Identify which cell holds the provided text, then report its (x, y) central coordinate. 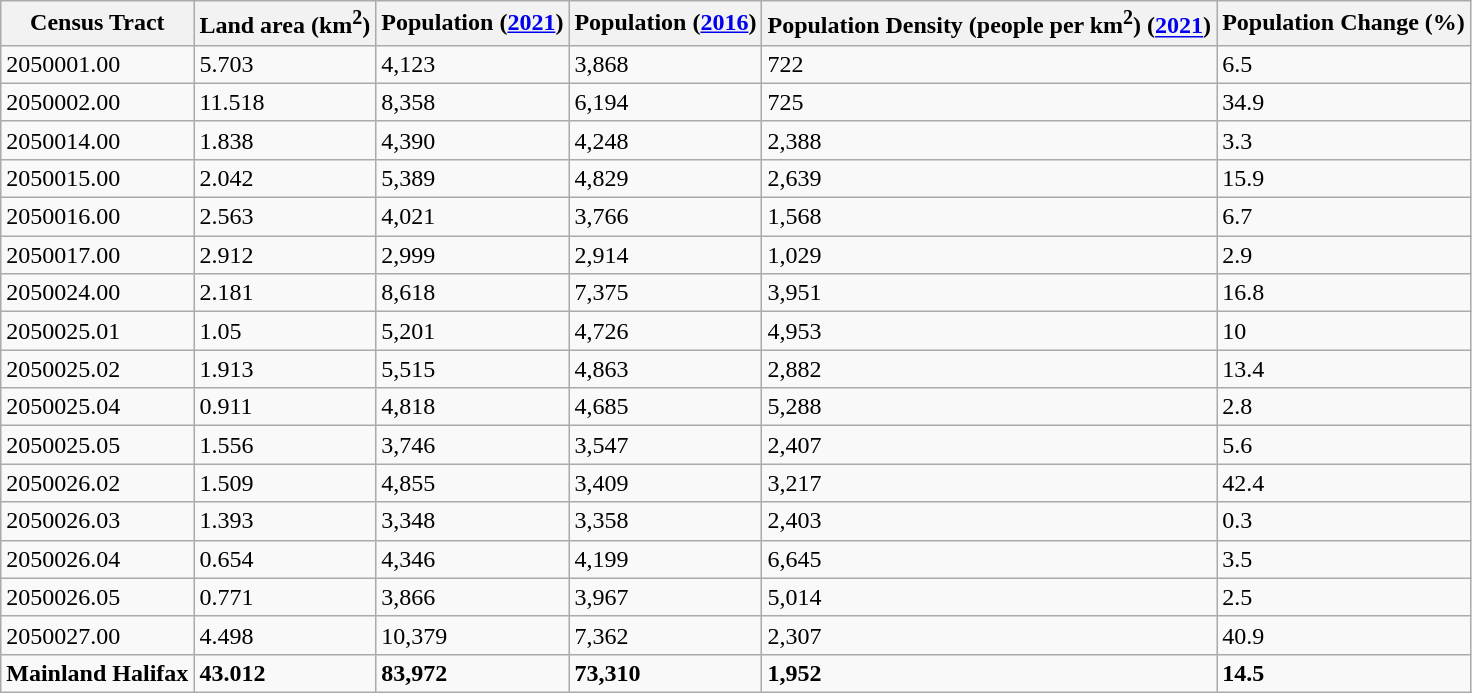
3,358 (666, 521)
2050026.05 (98, 597)
5,515 (472, 369)
6.5 (1344, 64)
2,639 (990, 178)
2,999 (472, 255)
2050014.00 (98, 140)
Land area (km2) (285, 24)
1.05 (285, 331)
0.771 (285, 597)
2050025.04 (98, 407)
2,388 (990, 140)
Population Density (people per km2) (2021) (990, 24)
1,029 (990, 255)
2050016.00 (98, 217)
0.911 (285, 407)
2.8 (1344, 407)
43.012 (285, 673)
2,407 (990, 445)
4,829 (666, 178)
7,362 (666, 635)
4,818 (472, 407)
2.563 (285, 217)
4,390 (472, 140)
42.4 (1344, 483)
8,618 (472, 293)
15.9 (1344, 178)
5,014 (990, 597)
1.556 (285, 445)
73,310 (666, 673)
Population (2021) (472, 24)
11.518 (285, 102)
4,021 (472, 217)
34.9 (1344, 102)
7,375 (666, 293)
4,248 (666, 140)
2050002.00 (98, 102)
2050026.04 (98, 559)
4,685 (666, 407)
1.838 (285, 140)
6.7 (1344, 217)
13.4 (1344, 369)
2.5 (1344, 597)
3,746 (472, 445)
1.509 (285, 483)
2050025.05 (98, 445)
40.9 (1344, 635)
3,409 (666, 483)
83,972 (472, 673)
3.5 (1344, 559)
2.912 (285, 255)
2,307 (990, 635)
5,201 (472, 331)
14.5 (1344, 673)
Census Tract (98, 24)
2050026.03 (98, 521)
2050001.00 (98, 64)
5.6 (1344, 445)
2050025.01 (98, 331)
0.654 (285, 559)
4,199 (666, 559)
4.498 (285, 635)
3,951 (990, 293)
Population (2016) (666, 24)
1.393 (285, 521)
5,389 (472, 178)
1,568 (990, 217)
0.3 (1344, 521)
10,379 (472, 635)
8,358 (472, 102)
2050027.00 (98, 635)
722 (990, 64)
5.703 (285, 64)
4,123 (472, 64)
Population Change (%) (1344, 24)
10 (1344, 331)
2,403 (990, 521)
6,645 (990, 559)
2050025.02 (98, 369)
3.3 (1344, 140)
2050024.00 (98, 293)
725 (990, 102)
2050017.00 (98, 255)
2050015.00 (98, 178)
3,547 (666, 445)
2.181 (285, 293)
3,866 (472, 597)
4,726 (666, 331)
3,868 (666, 64)
5,288 (990, 407)
2.9 (1344, 255)
3,348 (472, 521)
4,953 (990, 331)
2,914 (666, 255)
3,766 (666, 217)
3,217 (990, 483)
16.8 (1344, 293)
6,194 (666, 102)
4,855 (472, 483)
4,863 (666, 369)
4,346 (472, 559)
2050026.02 (98, 483)
2,882 (990, 369)
2.042 (285, 178)
1.913 (285, 369)
3,967 (666, 597)
1,952 (990, 673)
Mainland Halifax (98, 673)
